Output the (X, Y) coordinate of the center of the cell containing the given text.  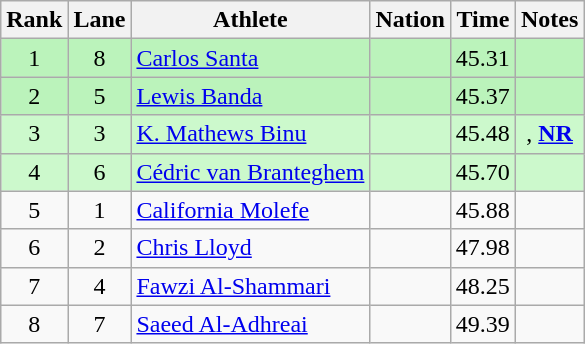
45.37 (482, 96)
Fawzi Al-Shammari (250, 286)
California Molefe (250, 210)
, NR (549, 134)
Chris Lloyd (250, 248)
47.98 (482, 248)
K. Mathews Binu (250, 134)
49.39 (482, 324)
45.70 (482, 172)
Rank (34, 20)
45.48 (482, 134)
Cédric van Branteghem (250, 172)
45.31 (482, 58)
Saeed Al-Adhreai (250, 324)
Time (482, 20)
45.88 (482, 210)
Lane (100, 20)
Notes (549, 20)
Athlete (250, 20)
Nation (410, 20)
48.25 (482, 286)
Carlos Santa (250, 58)
Lewis Banda (250, 96)
